Capture the cell that displays the provided text and extract its (x, y) central coordinate. 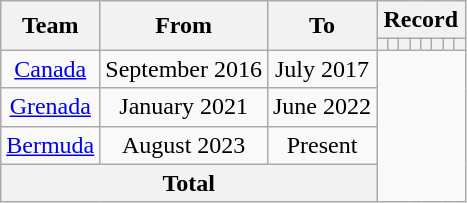
Total (189, 183)
From (184, 26)
July 2017 (322, 69)
Grenada (50, 107)
Present (322, 145)
Team (50, 26)
To (322, 26)
August 2023 (184, 145)
Bermuda (50, 145)
January 2021 (184, 107)
Record (421, 20)
Canada (50, 69)
June 2022 (322, 107)
September 2016 (184, 69)
